Find where the given text appears and provide that cell's center as (X, Y) coordinate. 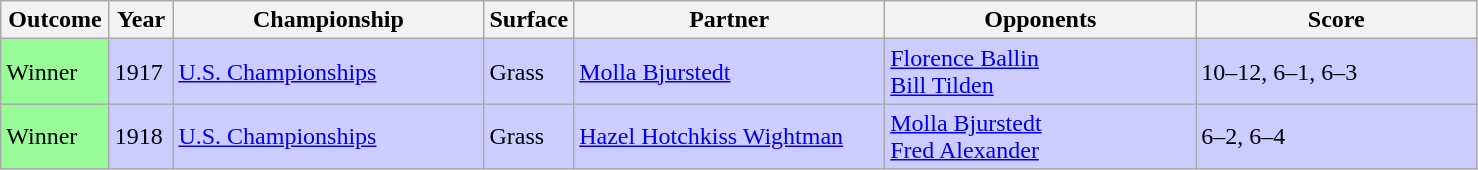
Molla Bjurstedt Fred Alexander (1040, 136)
1917 (141, 72)
Partner (730, 20)
Opponents (1040, 20)
Year (141, 20)
Score (1336, 20)
10–12, 6–1, 6–3 (1336, 72)
Championship (328, 20)
Surface (529, 20)
Florence Ballin Bill Tilden (1040, 72)
1918 (141, 136)
6–2, 6–4 (1336, 136)
Outcome (56, 20)
Molla Bjurstedt (730, 72)
Hazel Hotchkiss Wightman (730, 136)
